Identify which cell holds the provided text, then report its [x, y] central coordinate. 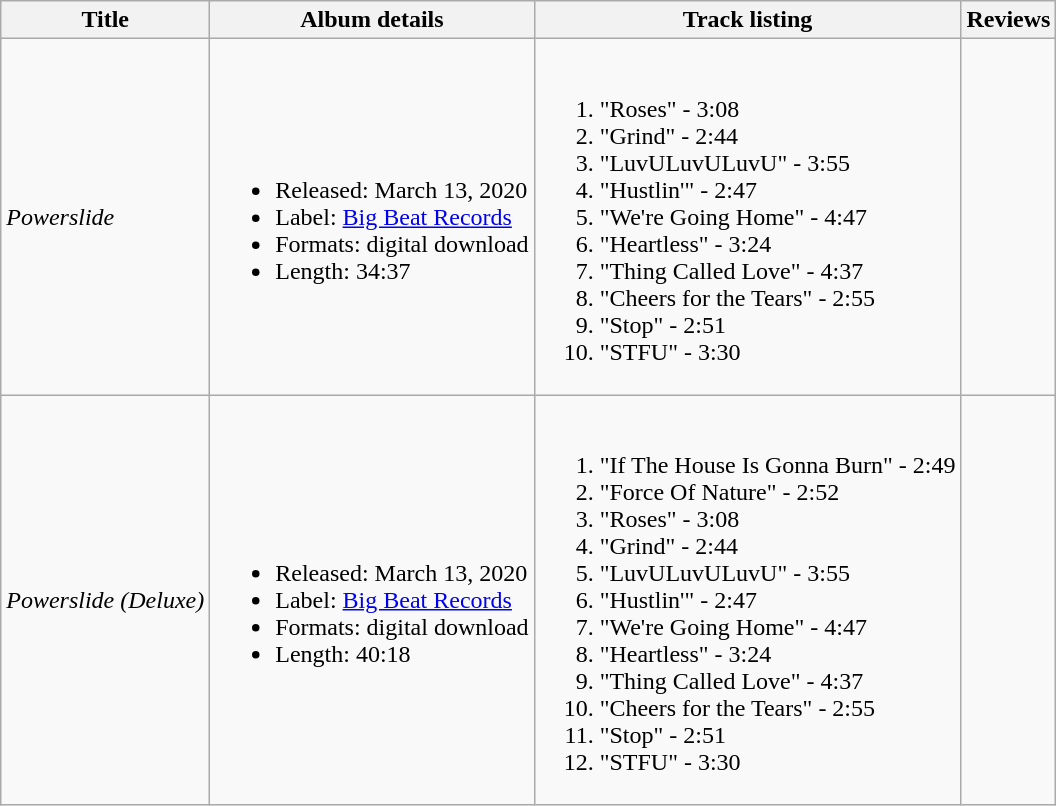
Track listing [748, 20]
Reviews [1008, 20]
Released: March 13, 2020Label: Big Beat RecordsFormats: digital downloadLength: 40:18 [372, 600]
Title [106, 20]
Album details [372, 20]
Released: March 13, 2020Label: Big Beat RecordsFormats: digital downloadLength: 34:37 [372, 217]
Powerslide (Deluxe) [106, 600]
Powerslide [106, 217]
